Detect which cell encompasses the target text, then output its [X, Y] center coordinate. 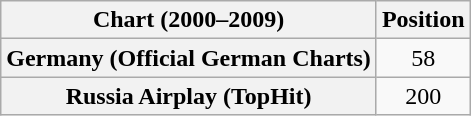
Chart (2000–2009) [189, 20]
Russia Airplay (TopHit) [189, 96]
Position [423, 20]
200 [423, 96]
Germany (Official German Charts) [189, 58]
58 [423, 58]
